Provide the [X, Y] coordinate of the cell's center where the given text is located.  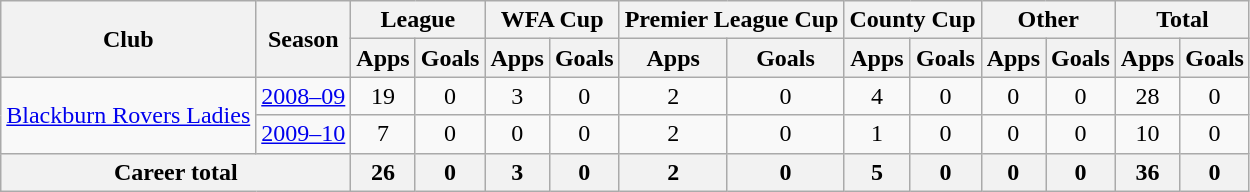
Blackburn Rovers Ladies [128, 115]
5 [877, 172]
26 [383, 172]
Career total [176, 172]
WFA Cup [552, 20]
2008–09 [304, 96]
36 [1147, 172]
County Cup [912, 20]
2009–10 [304, 134]
Total [1182, 20]
1 [877, 134]
28 [1147, 96]
7 [383, 134]
10 [1147, 134]
19 [383, 96]
Premier League Cup [732, 20]
4 [877, 96]
Season [304, 39]
Other [1048, 20]
Club [128, 39]
League [418, 20]
